Identify which cell holds the provided text, then report its [X, Y] central coordinate. 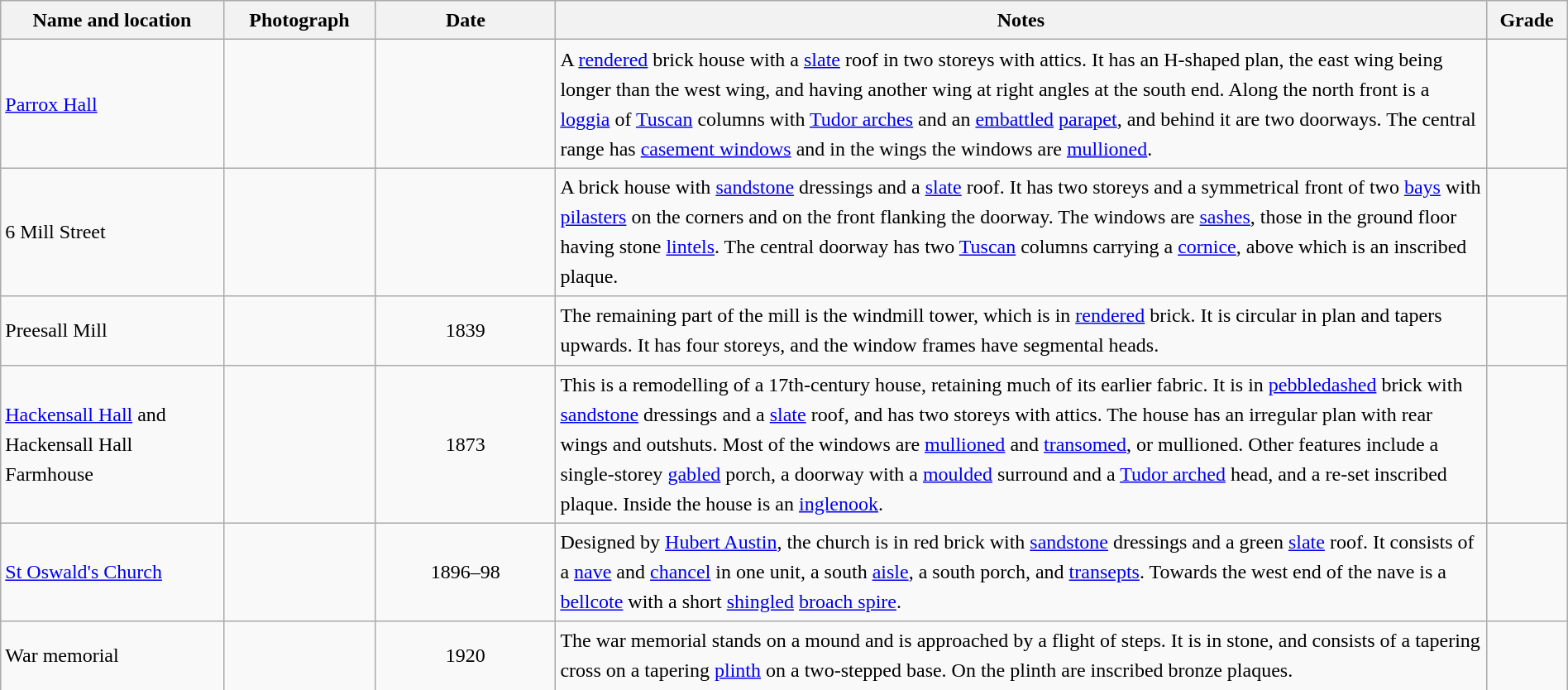
1839 [466, 331]
Hackensall Hall and Hackensall Hall Farmhouse [112, 443]
1896–98 [466, 573]
Notes [1021, 20]
Preesall Mill [112, 331]
1873 [466, 443]
1920 [466, 655]
Photograph [299, 20]
Grade [1527, 20]
6 Mill Street [112, 232]
War memorial [112, 655]
Date [466, 20]
Name and location [112, 20]
St Oswald's Church [112, 573]
Parrox Hall [112, 104]
